Output the [x, y] coordinate of the center of the cell containing the given text.  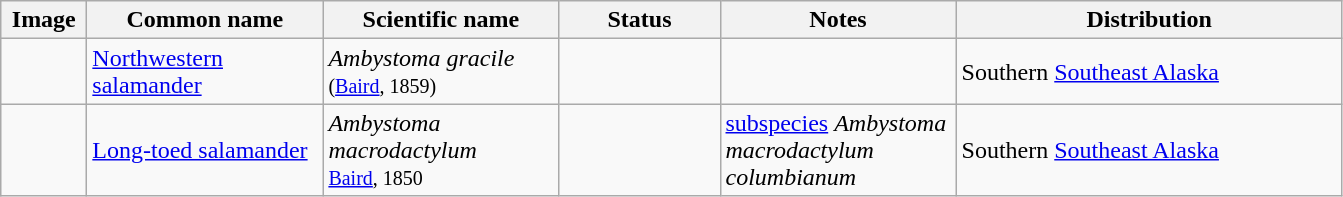
Distribution [1149, 20]
Ambystoma gracile(Baird, 1859) [441, 72]
Long-toed salamander [205, 150]
Status [640, 20]
Northwestern salamander [205, 72]
subspecies Ambystoma macrodactylum columbianum [838, 150]
Image [44, 20]
Common name [205, 20]
Ambystoma macrodactylumBaird, 1850 [441, 150]
Notes [838, 20]
Scientific name [441, 20]
